Scan for the cell matching the given text and deliver its (x, y) coordinate at center. 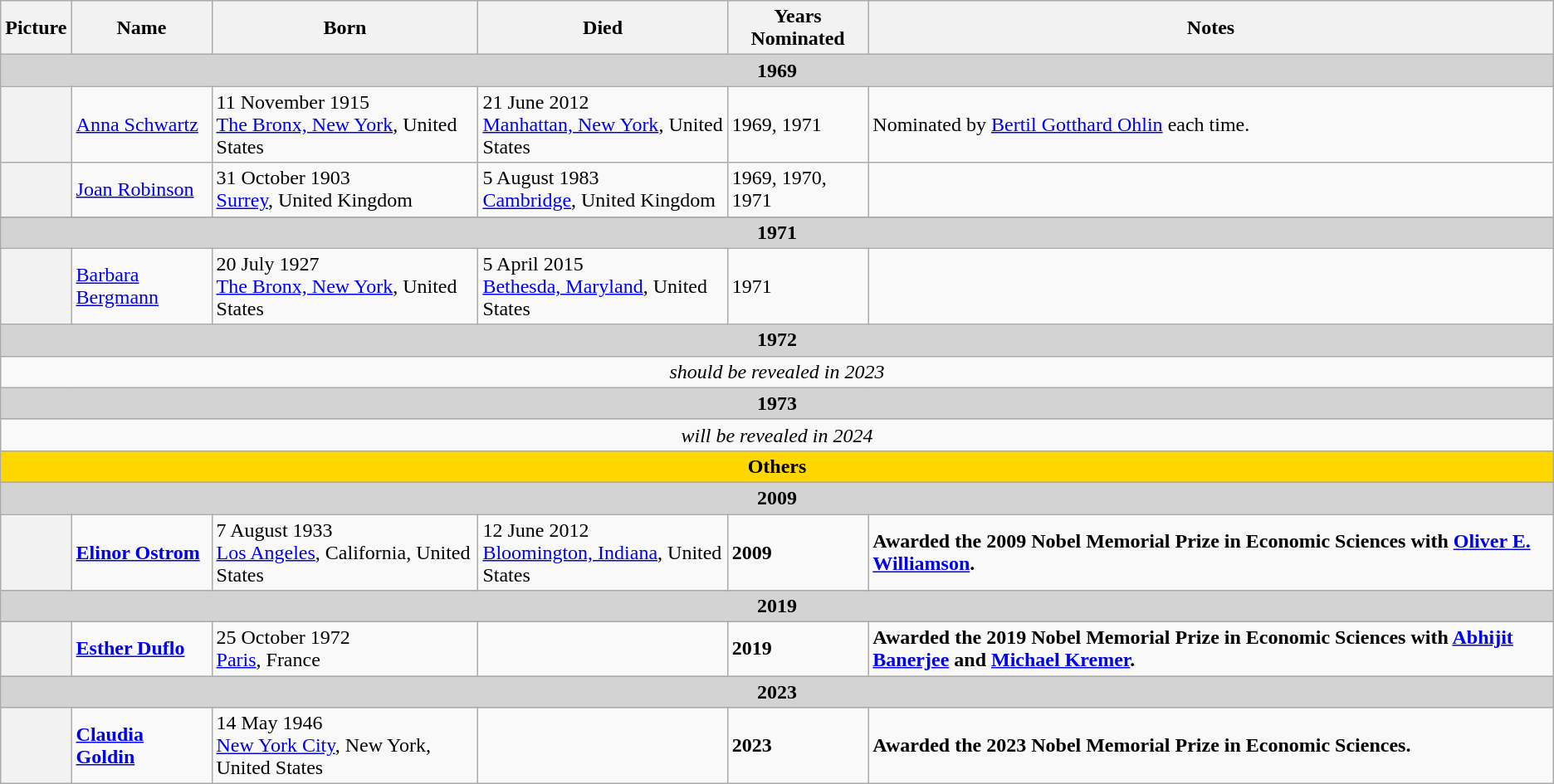
5 April 2015 Bethesda, Maryland, United States (603, 286)
1972 (777, 340)
1969, 1971 (798, 124)
Years Nominated (798, 28)
12 June 2012 Bloomington, Indiana, United States (603, 553)
Name (141, 28)
Claudia Goldin (141, 746)
Barbara Bergmann (141, 286)
20 July 1927 The Bronx, New York, United States (345, 286)
11 November 1915 The Bronx, New York, United States (345, 124)
Died (603, 28)
Notes (1210, 28)
1973 (777, 403)
Awarded the 2019 Nobel Memorial Prize in Economic Sciences with Abhijit Banerjee and Michael Kremer. (1210, 649)
1969, 1970, 1971 (798, 189)
Born (345, 28)
5 August 1983 Cambridge, United Kingdom (603, 189)
will be revealed in 2024 (777, 435)
Picture (37, 28)
Anna Schwartz (141, 124)
31 October 1903 Surrey, United Kingdom (345, 189)
should be revealed in 2023 (777, 372)
1969 (777, 71)
Elinor Ostrom (141, 553)
7 August 1933 Los Angeles, California, United States (345, 553)
21 June 2012 Manhattan, New York, United States (603, 124)
Others (777, 466)
Awarded the 2009 Nobel Memorial Prize in Economic Sciences with Oliver E. Williamson. (1210, 553)
Nominated by Bertil Gotthard Ohlin each time. (1210, 124)
14 May 1946New York City, New York, United States (345, 746)
25 October 1972 Paris, France (345, 649)
Esther Duflo (141, 649)
Joan Robinson (141, 189)
Awarded the 2023 Nobel Memorial Prize in Economic Sciences. (1210, 746)
